Provide the [x, y] coordinate of the cell's center where the given text is located.  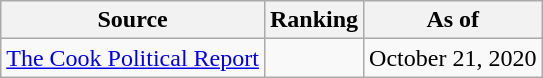
Source [133, 20]
The Cook Political Report [133, 58]
As of [453, 20]
October 21, 2020 [453, 58]
Ranking [314, 20]
